Provide the [x, y] coordinate of the cell's center where the given text is located.  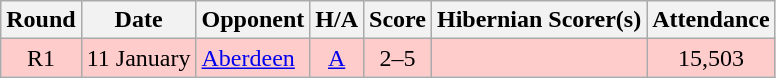
Opponent [253, 20]
A [337, 58]
Attendance [711, 20]
R1 [41, 58]
15,503 [711, 58]
Hibernian Scorer(s) [538, 20]
Score [398, 20]
11 January [138, 58]
Aberdeen [253, 58]
2–5 [398, 58]
H/A [337, 20]
Round [41, 20]
Date [138, 20]
